Return (X, Y) of the center of cell containing provided text 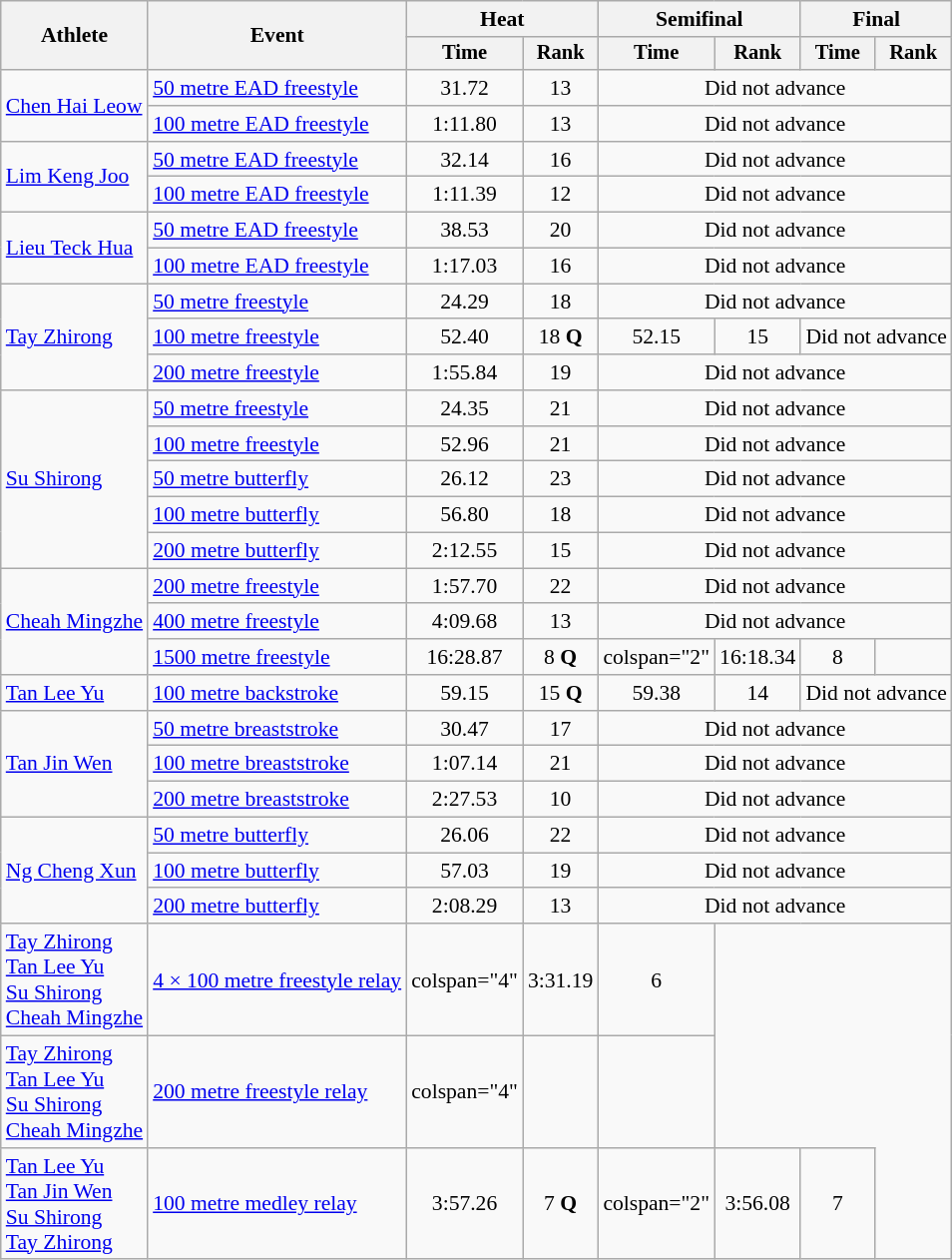
57.03 (465, 871)
3:57.26 (465, 1204)
Lim Keng Joo (74, 178)
Su Shirong (74, 479)
32.14 (465, 160)
30.47 (465, 729)
200 metre freestyle relay (277, 1092)
1:57.70 (465, 586)
100 metre backstroke (277, 693)
7 (837, 1204)
Tan Lee Yu (74, 693)
Event (277, 36)
1:11.39 (465, 195)
3:31.19 (561, 979)
3:56.08 (757, 1204)
4 × 100 metre freestyle relay (277, 979)
7 Q (561, 1204)
23 (561, 479)
14 (757, 693)
17 (561, 729)
16:18.34 (757, 657)
Cheah Mingzhe (74, 621)
52.15 (657, 337)
1:07.14 (465, 764)
50 metre breaststroke (277, 729)
2:08.29 (465, 907)
59.15 (465, 693)
Tan Lee YuTan Jin WenSu ShirongTay Zhirong (74, 1204)
2:27.53 (465, 800)
Athlete (74, 36)
100 metre breaststroke (277, 764)
31.72 (465, 88)
52.40 (465, 337)
Chen Hai Leow (74, 106)
100 metre medley relay (277, 1204)
24.35 (465, 408)
12 (561, 195)
Ng Cheng Xun (74, 871)
20 (561, 231)
24.29 (465, 302)
18 Q (561, 337)
8 (837, 657)
10 (561, 800)
1:11.80 (465, 124)
4:09.68 (465, 622)
1:17.03 (465, 267)
6 (657, 979)
2:12.55 (465, 551)
200 metre breaststroke (277, 800)
38.53 (465, 231)
Tay Zhirong (74, 337)
16:28.87 (465, 657)
1:55.84 (465, 372)
26.12 (465, 479)
26.06 (465, 836)
400 metre freestyle (277, 622)
59.38 (657, 693)
52.96 (465, 444)
1500 metre freestyle (277, 657)
Final (876, 19)
Lieu Teck Hua (74, 248)
Tan Jin Wen (74, 765)
8 Q (561, 657)
56.80 (465, 515)
Semifinal (699, 19)
15 Q (561, 693)
Heat (502, 19)
